Capture the cell that displays the provided text and extract its [X, Y] central coordinate. 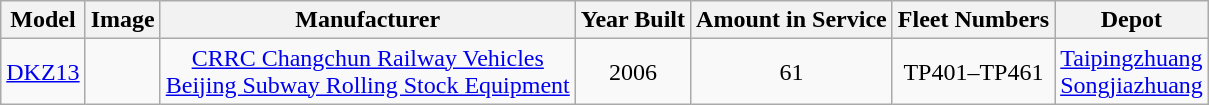
Depot [1132, 20]
Fleet Numbers [973, 20]
TP401–TP461 [973, 72]
Manufacturer [368, 20]
2006 [632, 72]
TaipingzhuangSongjiazhuang [1132, 72]
Model [43, 20]
Amount in Service [792, 20]
Year Built [632, 20]
Image [122, 20]
DKZ13 [43, 72]
61 [792, 72]
CRRC Changchun Railway VehiclesBeijing Subway Rolling Stock Equipment [368, 72]
